From the cell containing the given text, extract its center point as (x, y) coordinate. 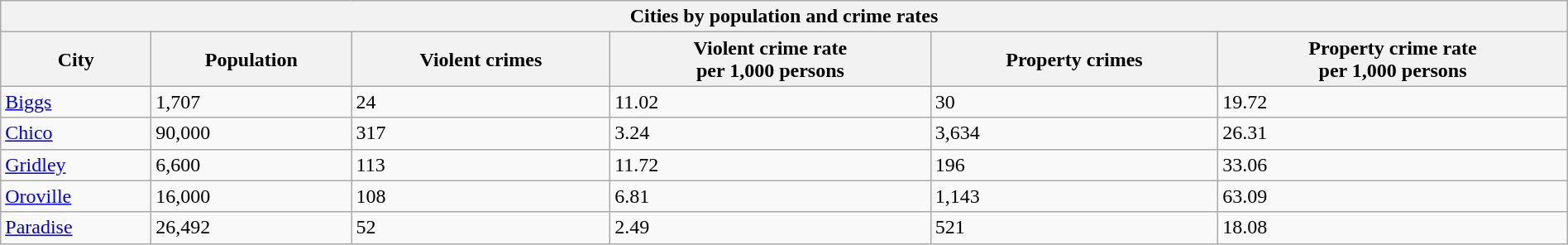
3,634 (1074, 133)
Property crime rateper 1,000 persons (1393, 60)
1,143 (1074, 196)
Violent crimes (481, 60)
Oroville (76, 196)
Cities by population and crime rates (784, 17)
6,600 (251, 165)
City (76, 60)
521 (1074, 228)
26,492 (251, 228)
196 (1074, 165)
Population (251, 60)
108 (481, 196)
Paradise (76, 228)
19.72 (1393, 102)
11.72 (771, 165)
Property crimes (1074, 60)
30 (1074, 102)
Biggs (76, 102)
16,000 (251, 196)
1,707 (251, 102)
3.24 (771, 133)
113 (481, 165)
18.08 (1393, 228)
Gridley (76, 165)
26.31 (1393, 133)
Violent crime rateper 1,000 persons (771, 60)
24 (481, 102)
11.02 (771, 102)
33.06 (1393, 165)
90,000 (251, 133)
317 (481, 133)
6.81 (771, 196)
2.49 (771, 228)
52 (481, 228)
63.09 (1393, 196)
Chico (76, 133)
